Scan for the cell matching the given text and deliver its (x, y) coordinate at center. 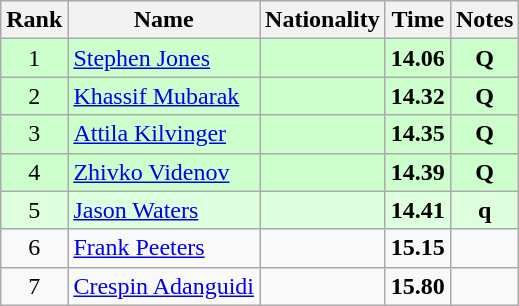
Nationality (323, 20)
Khassif Mubarak (164, 96)
7 (34, 286)
q (484, 210)
2 (34, 96)
Crespin Adanguidi (164, 286)
6 (34, 248)
14.06 (418, 58)
15.80 (418, 286)
Stephen Jones (164, 58)
Rank (34, 20)
Attila Kilvinger (164, 134)
Notes (484, 20)
Frank Peeters (164, 248)
15.15 (418, 248)
4 (34, 172)
Time (418, 20)
3 (34, 134)
1 (34, 58)
5 (34, 210)
14.32 (418, 96)
Jason Waters (164, 210)
14.41 (418, 210)
Name (164, 20)
Zhivko Videnov (164, 172)
14.39 (418, 172)
14.35 (418, 134)
